Pinpoint the cell where the given text exists, returning its [x, y] midpoint coordinate. 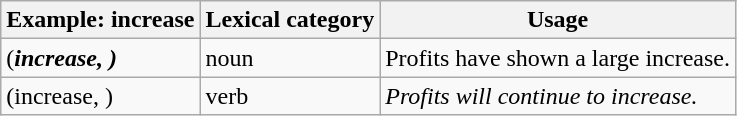
noun [290, 58]
verb [290, 96]
Profits have shown a large increase. [558, 58]
Usage [558, 20]
Lexical category [290, 20]
Example: increase [100, 20]
Profits will continue to increase. [558, 96]
